Pinpoint the cell where the given text exists, returning its (x, y) midpoint coordinate. 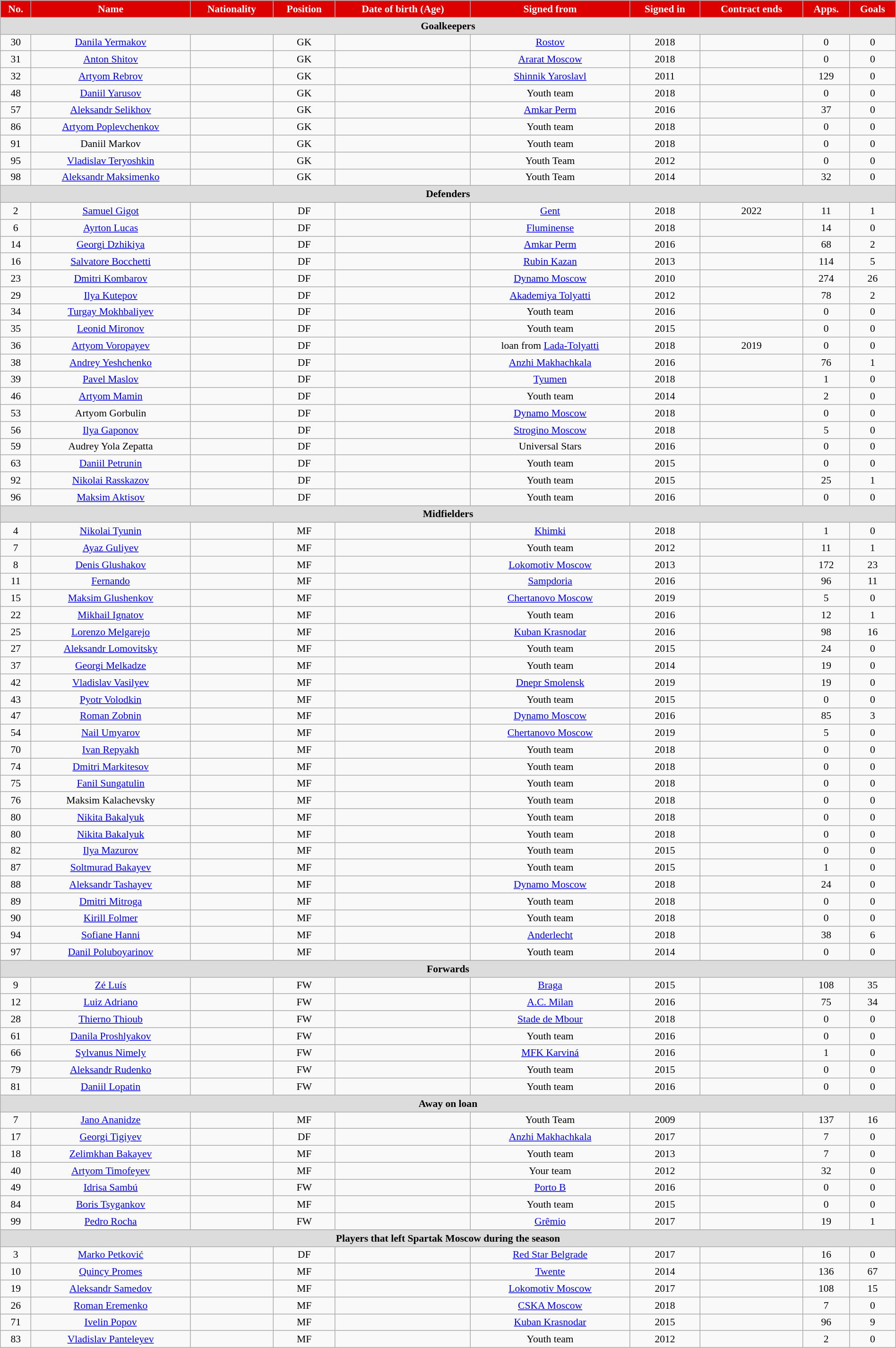
Leonid Mironov (111, 329)
Artyom Gorbulin (111, 413)
Artyom Mamin (111, 397)
Daniil Lopatin (111, 1087)
97 (16, 952)
2011 (665, 77)
Maksim Aktisov (111, 497)
Sylvanus Nimely (111, 1053)
61 (16, 1036)
36 (16, 346)
Salvatore Bocchetti (111, 262)
Artyom Timofeyev (111, 1171)
Vladislav Vasilyev (111, 683)
Fernando (111, 581)
70 (16, 750)
Midfielders (448, 514)
88 (16, 885)
Pyotr Volodkin (111, 700)
56 (16, 430)
Dnepr Smolensk (550, 683)
Goalkeepers (448, 26)
Contract ends (751, 9)
Roman Zobnin (111, 716)
Red Star Belgrade (550, 1255)
Twente (550, 1272)
CSKA Moscow (550, 1305)
Ivelin Popov (111, 1322)
Ayrton Lucas (111, 228)
Porto B (550, 1188)
74 (16, 767)
Zé Luís (111, 985)
Stade de Mbour (550, 1020)
Pedro Rocha (111, 1221)
67 (873, 1272)
Aleksandr Samedov (111, 1289)
78 (826, 295)
46 (16, 397)
Quincy Promes (111, 1272)
Ilya Kutepov (111, 295)
129 (826, 77)
2009 (665, 1120)
95 (16, 161)
10 (16, 1272)
Georgi Melkadze (111, 666)
Fanil Sungatulin (111, 784)
Players that left Spartak Moscow during the season (448, 1238)
Ararat Moscow (550, 60)
Aleksandr Rudenko (111, 1070)
Zelimkhan Bakayev (111, 1154)
59 (16, 447)
Boris Tsygankov (111, 1205)
2010 (665, 278)
90 (16, 918)
Pavel Maslov (111, 380)
49 (16, 1188)
Rostov (550, 43)
Danila Yermakov (111, 43)
Sampdoria (550, 581)
Ayaz Guliyev (111, 548)
40 (16, 1171)
31 (16, 60)
94 (16, 935)
Daniil Markov (111, 144)
Roman Eremenko (111, 1305)
Nikolai Tyunin (111, 531)
87 (16, 868)
Dmitri Mitroga (111, 901)
27 (16, 649)
63 (16, 464)
53 (16, 413)
83 (16, 1339)
Name (111, 9)
54 (16, 733)
Vladislav Panteleyev (111, 1339)
Jano Ananidze (111, 1120)
No. (16, 9)
85 (826, 716)
92 (16, 481)
48 (16, 93)
Samuel Gigot (111, 211)
Signed from (550, 9)
82 (16, 851)
Kirill Folmer (111, 918)
137 (826, 1120)
Luiz Adriano (111, 1002)
MFK Karviná (550, 1053)
Goals (873, 9)
A.C. Milan (550, 1002)
Akademiya Tolyatti (550, 295)
Artyom Rebrov (111, 77)
Rubin Kazan (550, 262)
Grêmio (550, 1221)
22 (16, 615)
66 (16, 1053)
28 (16, 1020)
Your team (550, 1171)
Anton Shitov (111, 60)
Nikolai Rasskazov (111, 481)
Dmitri Kombarov (111, 278)
Fluminense (550, 228)
Vladislav Teryoshkin (111, 161)
Ivan Repyakh (111, 750)
Sofiane Hanni (111, 935)
Anderlecht (550, 935)
Forwards (448, 969)
Defenders (448, 194)
Strogino Moscow (550, 430)
Danil Poluboyarinov (111, 952)
Danila Proshlyakov (111, 1036)
Maksim Kalachevsky (111, 801)
172 (826, 565)
18 (16, 1154)
Shinnik Yaroslavl (550, 77)
Andrey Yeshchenko (111, 363)
99 (16, 1221)
Apps. (826, 9)
42 (16, 683)
Daniil Petrunin (111, 464)
86 (16, 127)
8 (16, 565)
Aleksandr Lomovitsky (111, 649)
Aleksandr Maksimenko (111, 177)
Away on loan (448, 1104)
81 (16, 1087)
Artyom Voropayev (111, 346)
Khimki (550, 531)
Ilya Gaponov (111, 430)
Daniil Yarusov (111, 93)
39 (16, 380)
Position (304, 9)
Nail Umyarov (111, 733)
91 (16, 144)
47 (16, 716)
68 (826, 245)
Aleksandr Selikhov (111, 110)
Maksim Glushenkov (111, 598)
Gent (550, 211)
Denis Glushakov (111, 565)
Dmitri Markitesov (111, 767)
89 (16, 901)
2022 (751, 211)
Nationality (232, 9)
84 (16, 1205)
57 (16, 110)
71 (16, 1322)
Aleksandr Tashayev (111, 885)
Universal Stars (550, 447)
Mikhail Ignatov (111, 615)
loan from Lada-Tolyatti (550, 346)
Idrisa Sambú (111, 1188)
Georgi Tigiyev (111, 1137)
29 (16, 295)
Turgay Mokhbaliyev (111, 312)
Marko Petković (111, 1255)
79 (16, 1070)
274 (826, 278)
Lorenzo Melgarejo (111, 632)
Soltmurad Bakayev (111, 868)
17 (16, 1137)
Audrey Yola Zepatta (111, 447)
114 (826, 262)
136 (826, 1272)
4 (16, 531)
30 (16, 43)
43 (16, 700)
Signed in (665, 9)
Tyumen (550, 380)
Braga (550, 985)
Georgi Dzhikiya (111, 245)
Thierno Thioub (111, 1020)
Ilya Mazurov (111, 851)
Artyom Poplevchenkov (111, 127)
Date of birth (Age) (403, 9)
